Scan for the cell matching the given text and deliver its (X, Y) coordinate at center. 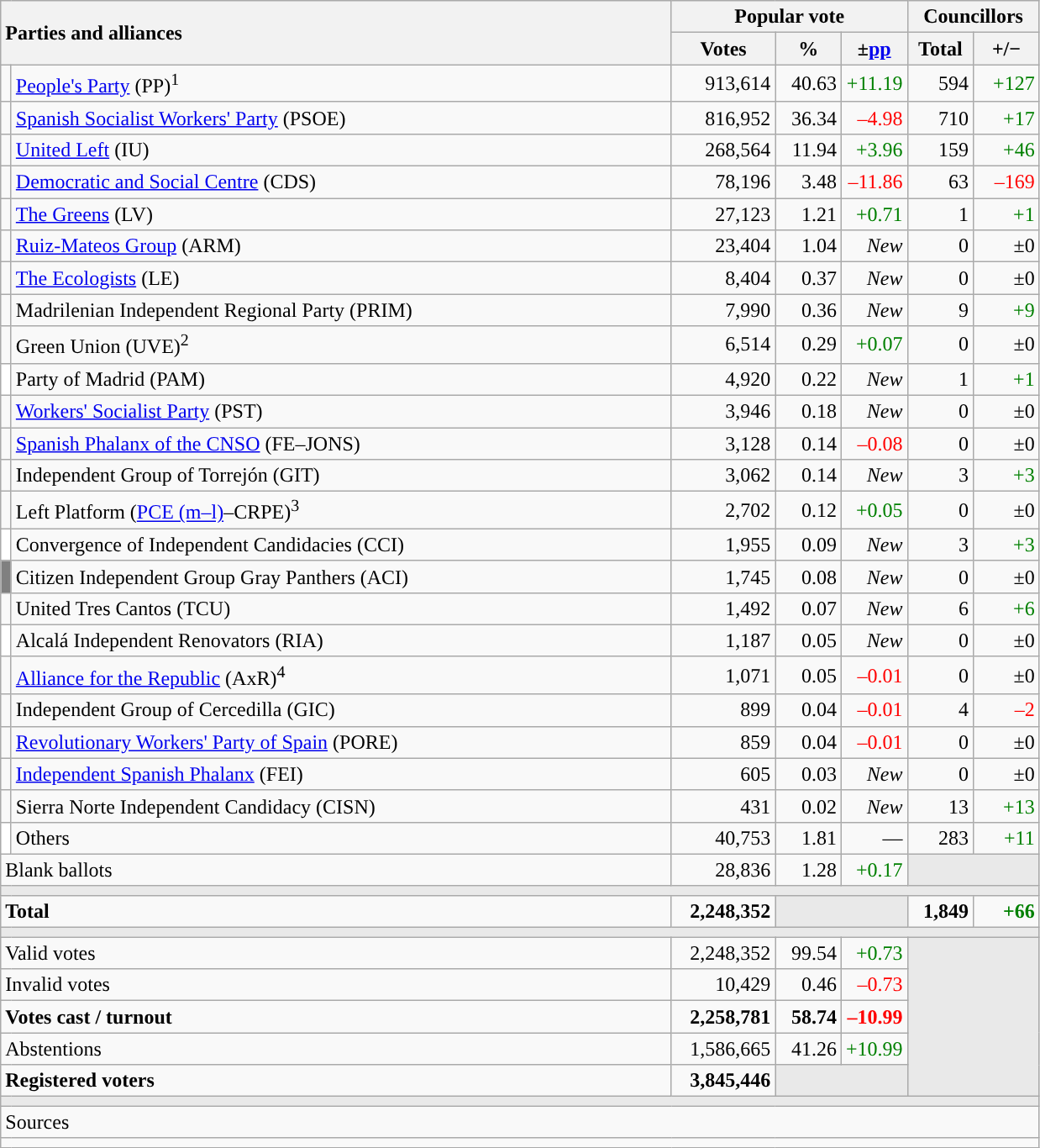
+0.07 (874, 345)
Votes (723, 49)
±pp (874, 49)
+6 (1006, 608)
+0.73 (874, 953)
Citizen Independent Group Gray Panthers (ACI) (341, 577)
0.36 (808, 310)
Independent Spanish Phalanx (FEI) (341, 774)
–0.73 (874, 985)
Independent Group of Torrejón (GIT) (341, 476)
Invalid votes (336, 985)
1.81 (808, 838)
2,258,781 (723, 1017)
+10.99 (874, 1049)
Convergence of Independent Candidacies (CCI) (341, 545)
0.03 (808, 774)
Parties and alliances (336, 33)
1,955 (723, 545)
Popular vote (790, 17)
1.21 (808, 214)
+0.71 (874, 214)
+11 (1006, 838)
4,920 (723, 379)
0.37 (808, 278)
Party of Madrid (PAM) (341, 379)
–4.98 (874, 118)
Workers' Socialist Party (PST) (341, 411)
0.12 (808, 511)
63 (941, 182)
1,849 (941, 911)
7,990 (723, 310)
The Greens (LV) (341, 214)
Votes cast / turnout (336, 1017)
899 (723, 710)
594 (941, 84)
Spanish Socialist Workers' Party (PSOE) (341, 118)
+127 (1006, 84)
4 (941, 710)
0.07 (808, 608)
United Left (IU) (341, 150)
Madrilenian Independent Regional Party (PRIM) (341, 310)
Abstentions (336, 1049)
8,404 (723, 278)
605 (723, 774)
+46 (1006, 150)
36.34 (808, 118)
Valid votes (336, 953)
United Tres Cantos (TCU) (341, 608)
Sierra Norte Independent Candidacy (CISN) (341, 806)
40,753 (723, 838)
41.26 (808, 1049)
159 (941, 150)
913,614 (723, 84)
0.18 (808, 411)
+13 (1006, 806)
1,586,665 (723, 1049)
710 (941, 118)
27,123 (723, 214)
78,196 (723, 182)
3.48 (808, 182)
0.09 (808, 545)
Blank ballots (336, 870)
Alliance for the Republic (AxR)4 (341, 676)
Registered voters (336, 1081)
— (874, 838)
+0.17 (874, 870)
2,702 (723, 511)
0.22 (808, 379)
9 (941, 310)
283 (941, 838)
0.02 (808, 806)
Ruiz-Mateos Group (ARM) (341, 246)
3,062 (723, 476)
The Ecologists (LE) (341, 278)
10,429 (723, 985)
6 (941, 608)
28,836 (723, 870)
+66 (1006, 911)
Revolutionary Workers' Party of Spain (PORE) (341, 742)
–10.99 (874, 1017)
+17 (1006, 118)
% (808, 49)
Sources (520, 1122)
6,514 (723, 345)
+/− (1006, 49)
1,187 (723, 640)
40.63 (808, 84)
3,845,446 (723, 1081)
1,492 (723, 608)
0.08 (808, 577)
1,071 (723, 676)
Councillors (973, 17)
3,128 (723, 444)
13 (941, 806)
1,745 (723, 577)
+9 (1006, 310)
11.94 (808, 150)
Green Union (UVE)2 (341, 345)
–11.86 (874, 182)
431 (723, 806)
–169 (1006, 182)
Spanish Phalanx of the CNSO (FE–JONS) (341, 444)
+11.19 (874, 84)
816,952 (723, 118)
23,404 (723, 246)
859 (723, 742)
99.54 (808, 953)
Independent Group of Cercedilla (GIC) (341, 710)
Others (341, 838)
Left Platform (PCE (m–l)–CRPE)3 (341, 511)
+3.96 (874, 150)
0.29 (808, 345)
Alcalá Independent Renovators (RIA) (341, 640)
People's Party (PP)1 (341, 84)
–0.08 (874, 444)
1.04 (808, 246)
58.74 (808, 1017)
3,946 (723, 411)
–2 (1006, 710)
Democratic and Social Centre (CDS) (341, 182)
+0.05 (874, 511)
1.28 (808, 870)
0.46 (808, 985)
268,564 (723, 150)
